Locate the cell with the specified text and output its [x, y] center coordinate. 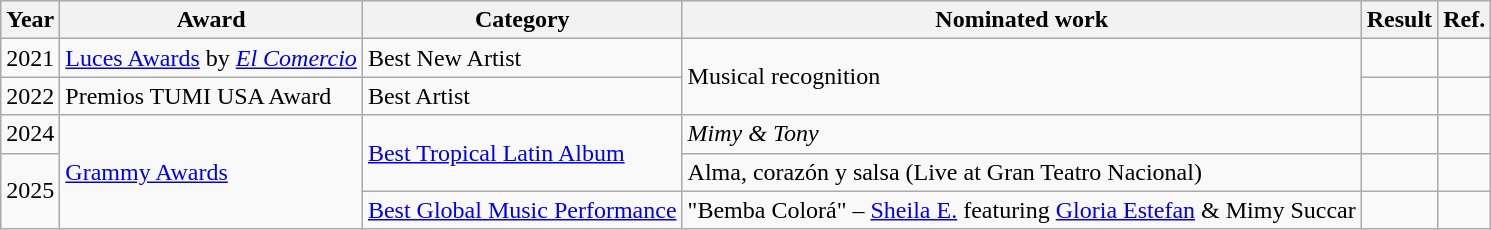
Year [30, 20]
"Bemba Colorá" – Sheila E. featuring Gloria Estefan & Mimy Succar [1022, 210]
Best New Artist [522, 58]
2024 [30, 134]
Award [212, 20]
Best Global Music Performance [522, 210]
Premios TUMI USA Award [212, 96]
Category [522, 20]
Nominated work [1022, 20]
Alma, corazón y salsa (Live at Gran Teatro Nacional) [1022, 172]
2025 [30, 191]
Ref. [1464, 20]
Grammy Awards [212, 172]
Best Artist [522, 96]
2021 [30, 58]
Result [1399, 20]
2022 [30, 96]
Mimy & Tony [1022, 134]
Musical recognition [1022, 77]
Best Tropical Latin Album [522, 153]
Luces Awards by El Comercio [212, 58]
